Return [x, y] of the center of cell containing provided text 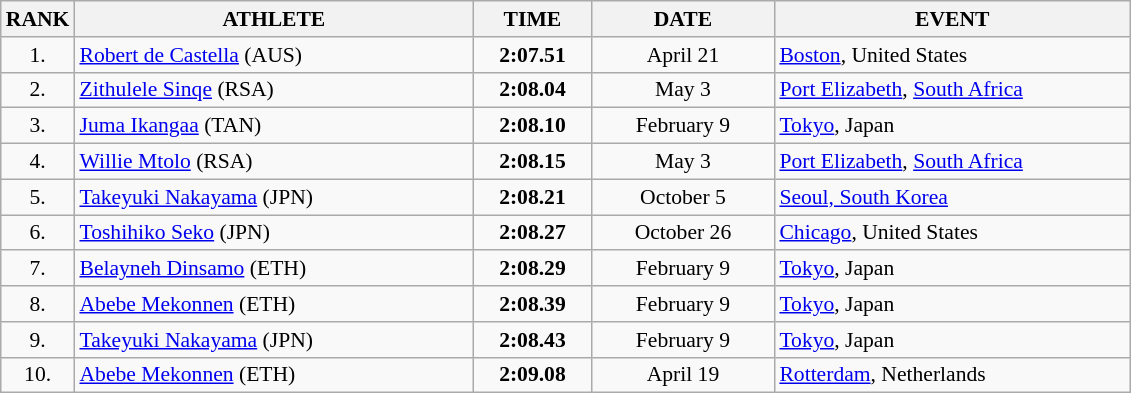
2:08.21 [532, 197]
2:09.08 [532, 375]
8. [38, 304]
Boston, United States [952, 55]
2:08.10 [532, 126]
Juma Ikangaa (TAN) [274, 126]
April 19 [682, 375]
2:08.27 [532, 233]
10. [38, 375]
Chicago, United States [952, 233]
EVENT [952, 19]
4. [38, 162]
Belayneh Dinsamo (ETH) [274, 269]
RANK [38, 19]
2:08.29 [532, 269]
ATHLETE [274, 19]
2:07.51 [532, 55]
October 26 [682, 233]
1. [38, 55]
Zithulele Sinqe (RSA) [274, 90]
2:08.15 [532, 162]
DATE [682, 19]
TIME [532, 19]
7. [38, 269]
2:08.04 [532, 90]
9. [38, 340]
6. [38, 233]
2. [38, 90]
April 21 [682, 55]
October 5 [682, 197]
2:08.39 [532, 304]
Toshihiko Seko (JPN) [274, 233]
Rotterdam, Netherlands [952, 375]
2:08.43 [532, 340]
Willie Mtolo (RSA) [274, 162]
Robert de Castella (AUS) [274, 55]
5. [38, 197]
Seoul, South Korea [952, 197]
3. [38, 126]
